Find where the given text appears and provide that cell's center as (x, y) coordinate. 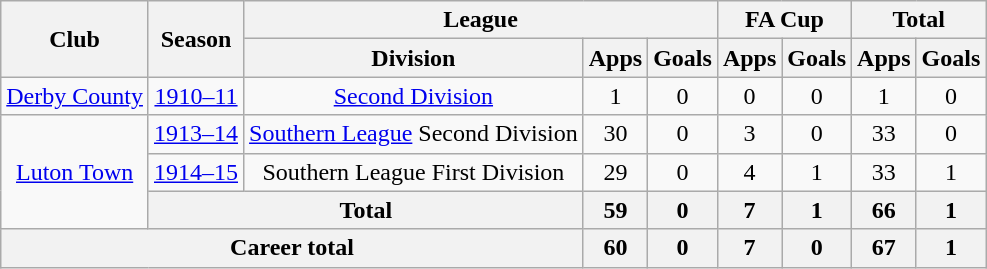
1910–11 (196, 96)
59 (615, 210)
Season (196, 39)
3 (749, 134)
Second Division (414, 96)
1913–14 (196, 134)
Career total (292, 248)
Division (414, 58)
66 (884, 210)
67 (884, 248)
1914–15 (196, 172)
60 (615, 248)
Luton Town (75, 172)
Club (75, 39)
Southern League Second Division (414, 134)
4 (749, 172)
Southern League First Division (414, 172)
29 (615, 172)
League (481, 20)
FA Cup (784, 20)
30 (615, 134)
Derby County (75, 96)
